Return (X, Y) of the center of cell containing provided text 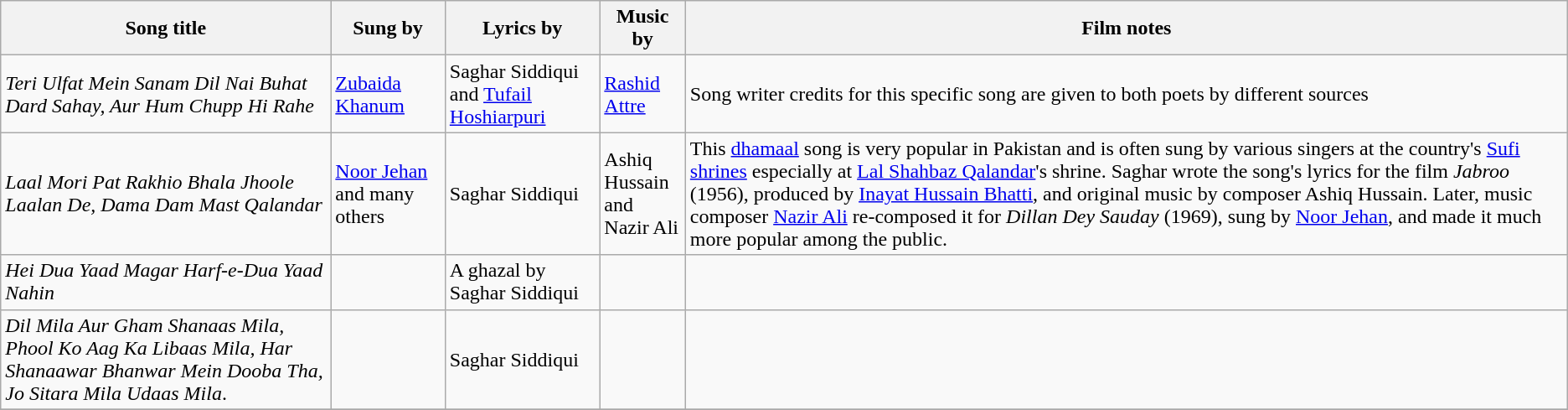
Lyrics by (523, 29)
Teri Ulfat Mein Sanam Dil Nai Buhat Dard Sahay, Aur Hum Chupp Hi Rahe (166, 94)
Laal Mori Pat Rakhio Bhala Jhoole Laalan De, Dama Dam Mast Qalandar (166, 194)
Zubaida Khanum (388, 94)
Song writer credits for this specific song are given to both poets by different sources (1126, 94)
Hei Dua Yaad Magar Harf-e-Dua Yaad Nahin (166, 282)
Film notes (1126, 29)
Noor Jehan and many others (388, 194)
Sung by (388, 29)
Ashiq Hussainand Nazir Ali (642, 194)
Dil Mila Aur Gham Shanaas Mila, Phool Ko Aag Ka Libaas Mila, Har Shanaawar Bhanwar Mein Dooba Tha, Jo Sitara Mila Udaas Mila. (166, 359)
Music by (642, 29)
Rashid Attre (642, 94)
A ghazal by Saghar Siddiqui (523, 282)
Song title (166, 29)
Saghar Siddiqui and Tufail Hoshiarpuri (523, 94)
